Output the [x, y] coordinate of the center of the cell containing the given text.  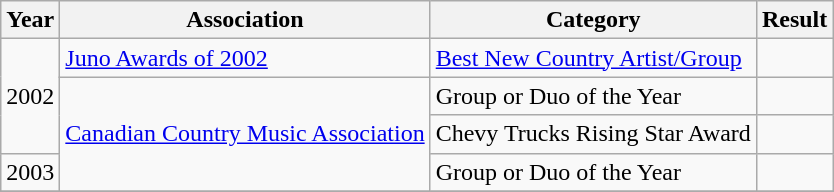
Year [30, 20]
Association [245, 20]
2003 [30, 172]
Category [593, 20]
Juno Awards of 2002 [245, 58]
Result [794, 20]
2002 [30, 96]
Chevy Trucks Rising Star Award [593, 134]
Canadian Country Music Association [245, 134]
Best New Country Artist/Group [593, 58]
